Provide the [X, Y] coordinate of the cell's center where the given text is located.  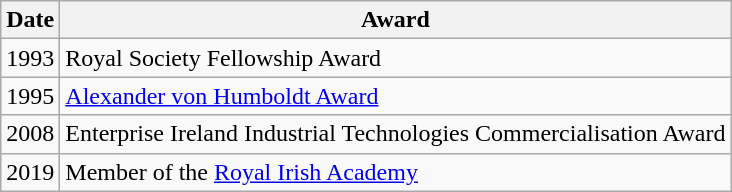
Award [396, 20]
2008 [30, 134]
1993 [30, 58]
Member of the Royal Irish Academy [396, 172]
Royal Society Fellowship Award [396, 58]
1995 [30, 96]
Enterprise Ireland Industrial Technologies Commercialisation Award [396, 134]
2019 [30, 172]
Alexander von Humboldt Award [396, 96]
Date [30, 20]
